Find where the given text appears and provide that cell's center as [X, Y] coordinate. 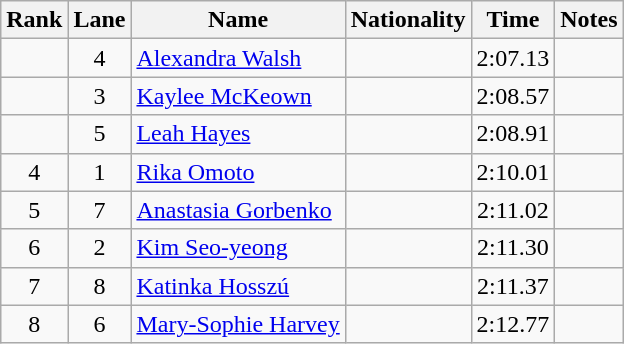
2:10.01 [513, 172]
Rank [34, 20]
Time [513, 20]
Kaylee McKeown [238, 96]
1 [100, 172]
Nationality [408, 20]
Notes [589, 20]
2:12.77 [513, 324]
Alexandra Walsh [238, 58]
Kim Seo-yeong [238, 248]
2:07.13 [513, 58]
2 [100, 248]
2:11.30 [513, 248]
Anastasia Gorbenko [238, 210]
2:11.37 [513, 286]
2:08.57 [513, 96]
Name [238, 20]
Mary-Sophie Harvey [238, 324]
3 [100, 96]
2:11.02 [513, 210]
Lane [100, 20]
2:08.91 [513, 134]
Leah Hayes [238, 134]
Rika Omoto [238, 172]
Katinka Hosszú [238, 286]
